Locate the cell with the specified text and output its [x, y] center coordinate. 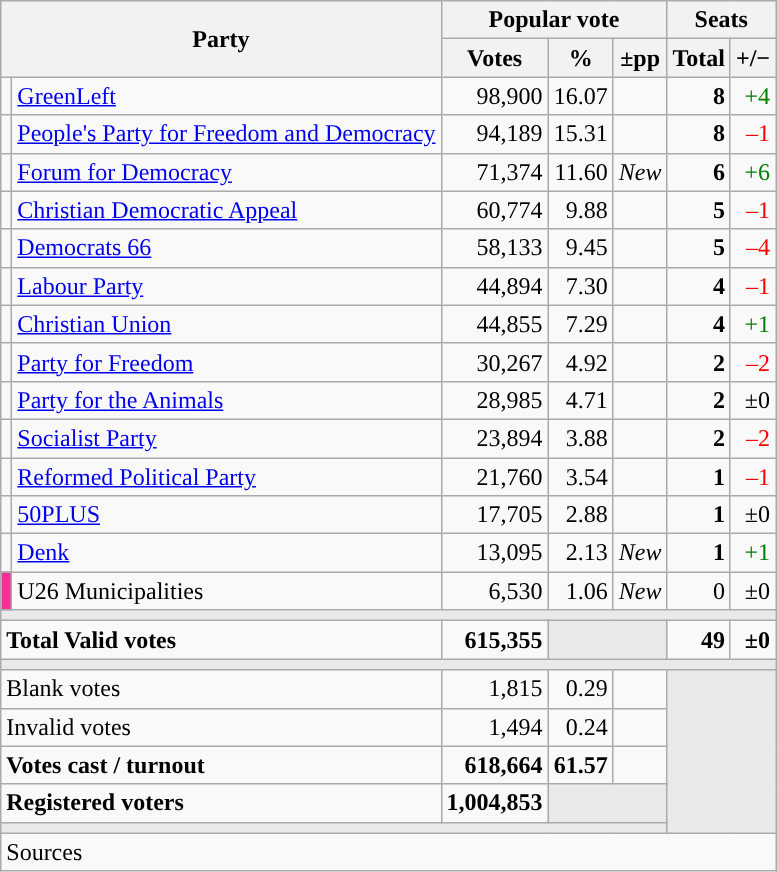
Reformed Political Party [226, 477]
+6 [752, 172]
13,095 [494, 553]
Party for Freedom [226, 362]
Forum for Democracy [226, 172]
44,855 [494, 324]
60,774 [494, 210]
Votes cast / turnout [221, 765]
16.07 [580, 96]
–4 [752, 248]
Votes [494, 58]
94,189 [494, 134]
Party [221, 39]
6,530 [494, 591]
1,815 [494, 689]
7.29 [580, 324]
71,374 [494, 172]
23,894 [494, 438]
1,004,853 [494, 803]
Labour Party [226, 286]
0.24 [580, 727]
1.06 [580, 591]
4.71 [580, 400]
Sources [388, 852]
Registered voters [221, 803]
GreenLeft [226, 96]
Christian Democratic Appeal [226, 210]
9.88 [580, 210]
15.31 [580, 134]
Christian Union [226, 324]
615,355 [494, 640]
11.60 [580, 172]
Invalid votes [221, 727]
People's Party for Freedom and Democracy [226, 134]
49 [699, 640]
Popular vote [554, 20]
±pp [640, 58]
58,133 [494, 248]
Blank votes [221, 689]
2.88 [580, 515]
Seats [722, 20]
9.45 [580, 248]
Total [699, 58]
% [580, 58]
21,760 [494, 477]
28,985 [494, 400]
1,494 [494, 727]
U26 Municipalities [226, 591]
2.13 [580, 553]
+4 [752, 96]
6 [699, 172]
3.88 [580, 438]
44,894 [494, 286]
61.57 [580, 765]
3.54 [580, 477]
0.29 [580, 689]
Democrats 66 [226, 248]
Party for the Animals [226, 400]
4.92 [580, 362]
17,705 [494, 515]
Total Valid votes [221, 640]
Socialist Party [226, 438]
Denk [226, 553]
98,900 [494, 96]
0 [699, 591]
50PLUS [226, 515]
30,267 [494, 362]
+/− [752, 58]
7.30 [580, 286]
618,664 [494, 765]
